Determine the [x, y] coordinate at the center of the cell enclosing the given text.  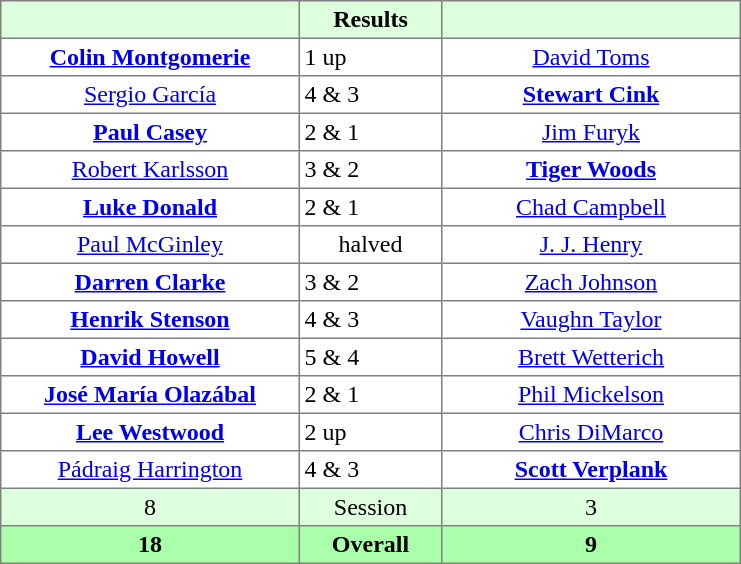
18 [150, 545]
9 [591, 545]
Darren Clarke [150, 282]
Phil Mickelson [591, 395]
8 [150, 507]
Paul McGinley [150, 245]
David Toms [591, 57]
Overall [370, 545]
David Howell [150, 357]
Colin Montgomerie [150, 57]
1 up [370, 57]
Session [370, 507]
J. J. Henry [591, 245]
2 up [370, 432]
Scott Verplank [591, 470]
halved [370, 245]
Sergio García [150, 95]
Jim Furyk [591, 132]
Tiger Woods [591, 170]
Pádraig Harrington [150, 470]
José María Olazábal [150, 395]
Brett Wetterich [591, 357]
Results [370, 20]
Paul Casey [150, 132]
Chad Campbell [591, 207]
5 & 4 [370, 357]
Zach Johnson [591, 282]
Stewart Cink [591, 95]
Lee Westwood [150, 432]
Luke Donald [150, 207]
Vaughn Taylor [591, 320]
Chris DiMarco [591, 432]
Henrik Stenson [150, 320]
3 [591, 507]
Robert Karlsson [150, 170]
